Return [x, y] of the center of cell containing provided text 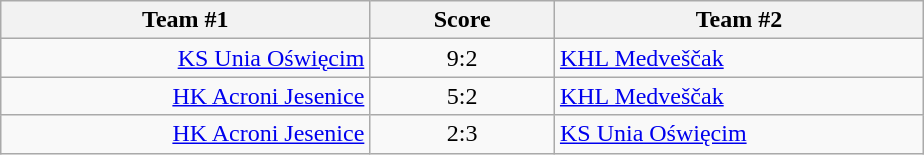
9:2 [462, 58]
Score [462, 20]
2:3 [462, 134]
5:2 [462, 96]
Team #2 [738, 20]
Team #1 [186, 20]
